Detect which cell encompasses the target text, then output its (X, Y) center coordinate. 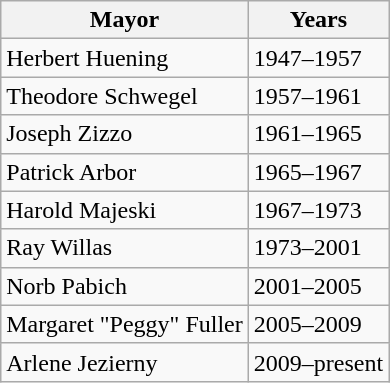
2001–2005 (318, 286)
1965–1967 (318, 172)
1947–1957 (318, 58)
Patrick Arbor (125, 172)
Norb Pabich (125, 286)
Margaret "Peggy" Fuller (125, 324)
Joseph Zizzo (125, 134)
1973–2001 (318, 248)
Years (318, 20)
Theodore Schwegel (125, 96)
Arlene Jezierny (125, 362)
1961–1965 (318, 134)
1967–1973 (318, 210)
Ray Willas (125, 248)
Harold Majeski (125, 210)
Herbert Huening (125, 58)
Mayor (125, 20)
1957–1961 (318, 96)
2009–present (318, 362)
2005–2009 (318, 324)
